Detect which cell encompasses the target text, then output its (x, y) center coordinate. 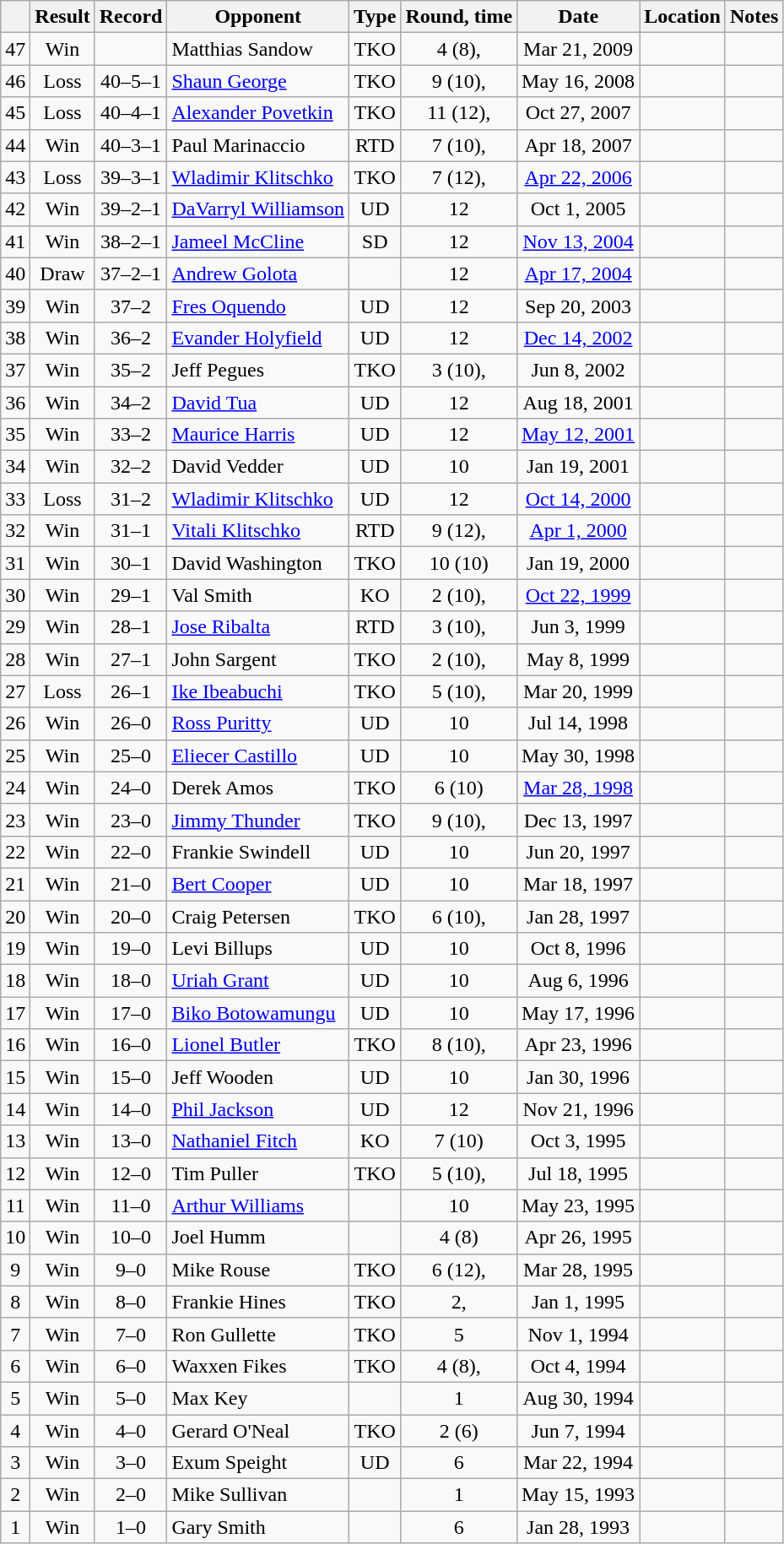
39–2–1 (131, 209)
6 (12), (459, 1270)
Jun 3, 1999 (579, 627)
Maurice Harris (258, 435)
Evander Holyfield (258, 338)
18 (15, 981)
Paul Marinaccio (258, 145)
37 (15, 370)
Ron Gullette (258, 1334)
Nathaniel Fitch (258, 1141)
44 (15, 145)
17–0 (131, 1013)
25 (15, 756)
27 (15, 691)
18–0 (131, 981)
Apr 22, 2006 (579, 177)
Fres Oquendo (258, 306)
31 (15, 563)
Tim Puller (258, 1173)
37–2 (131, 306)
Oct 1, 2005 (579, 209)
Levi Billups (258, 949)
Mar 18, 1997 (579, 884)
35 (15, 435)
32–2 (131, 467)
26 (15, 723)
Oct 3, 1995 (579, 1141)
Mar 28, 1995 (579, 1270)
24–0 (131, 788)
Location (683, 17)
Jeff Pegues (258, 370)
Aug 30, 1994 (579, 1398)
7 (12), (459, 177)
Joel Humm (258, 1238)
21–0 (131, 884)
Shaun George (258, 81)
43 (15, 177)
39 (15, 306)
Sep 20, 2003 (579, 306)
Jan 28, 1997 (579, 916)
Matthias Sandow (258, 49)
David Vedder (258, 467)
Nov 13, 2004 (579, 241)
Ross Puritty (258, 723)
Oct 27, 2007 (579, 113)
30–1 (131, 563)
27–1 (131, 659)
7–0 (131, 1334)
26–0 (131, 723)
Jun 8, 2002 (579, 370)
Gerard O'Neal (258, 1431)
Opponent (258, 17)
16 (15, 1045)
Biko Botowamungu (258, 1013)
15 (15, 1077)
SD (375, 241)
Ike Ibeabuchi (258, 691)
Val Smith (258, 595)
Max Key (258, 1398)
4–0 (131, 1431)
36 (15, 403)
38–2–1 (131, 241)
13–0 (131, 1141)
32 (15, 531)
Jun 7, 1994 (579, 1431)
45 (15, 113)
30 (15, 595)
May 12, 2001 (579, 435)
41 (15, 241)
Mar 28, 1998 (579, 788)
33–2 (131, 435)
19 (15, 949)
42 (15, 209)
20–0 (131, 916)
Draw (62, 274)
47 (15, 49)
Uriah Grant (258, 981)
Craig Petersen (258, 916)
34–2 (131, 403)
14–0 (131, 1109)
John Sargent (258, 659)
Jimmy Thunder (258, 820)
2 (15, 1495)
20 (15, 916)
3–0 (131, 1463)
Record (131, 17)
Apr 18, 2007 (579, 145)
Frankie Swindell (258, 852)
Jul 18, 1995 (579, 1173)
39–3–1 (131, 177)
Oct 4, 1994 (579, 1366)
24 (15, 788)
May 8, 1999 (579, 659)
14 (15, 1109)
Jun 20, 1997 (579, 852)
Bert Cooper (258, 884)
25–0 (131, 756)
21 (15, 884)
7 (15, 1334)
Andrew Golota (258, 274)
35–2 (131, 370)
Apr 17, 2004 (579, 274)
31–2 (131, 499)
28–1 (131, 627)
11–0 (131, 1205)
10–0 (131, 1238)
Vitali Klitschko (258, 531)
34 (15, 467)
Exum Speight (258, 1463)
26–1 (131, 691)
29–1 (131, 595)
Apr 26, 1995 (579, 1238)
2, (459, 1302)
Oct 22, 1999 (579, 595)
Dec 14, 2002 (579, 338)
29 (15, 627)
Oct 14, 2000 (579, 499)
4 (15, 1431)
David Washington (258, 563)
Type (375, 17)
7 (10) (459, 1141)
8 (15, 1302)
17 (15, 1013)
Nov 21, 1996 (579, 1109)
Jul 14, 1998 (579, 723)
19–0 (131, 949)
Jan 28, 1993 (579, 1527)
Mar 22, 1994 (579, 1463)
Mar 21, 2009 (579, 49)
Aug 6, 1996 (579, 981)
Frankie Hines (258, 1302)
15–0 (131, 1077)
9 (15, 1270)
Jan 19, 2000 (579, 563)
16–0 (131, 1045)
12–0 (131, 1173)
10 (10) (459, 563)
40–4–1 (131, 113)
Oct 8, 1996 (579, 949)
6 (10), (459, 916)
28 (15, 659)
46 (15, 81)
8–0 (131, 1302)
Mike Sullivan (258, 1495)
Dec 13, 1997 (579, 820)
9 (12), (459, 531)
Jan 19, 2001 (579, 467)
Alexander Povetkin (258, 113)
Derek Amos (258, 788)
3 (15, 1463)
Eliecer Castillo (258, 756)
May 15, 1993 (579, 1495)
Waxxen Fikes (258, 1366)
Aug 18, 2001 (579, 403)
Gary Smith (258, 1527)
33 (15, 499)
Mike Rouse (258, 1270)
Lionel Butler (258, 1045)
Jameel McCline (258, 241)
13 (15, 1141)
Phil Jackson (258, 1109)
Nov 1, 1994 (579, 1334)
37–2–1 (131, 274)
May 30, 1998 (579, 756)
Apr 23, 1996 (579, 1045)
6–0 (131, 1366)
Jan 1, 1995 (579, 1302)
23 (15, 820)
Round, time (459, 17)
2 (6) (459, 1431)
7 (10), (459, 145)
36–2 (131, 338)
40–3–1 (131, 145)
11 (15, 1205)
40–5–1 (131, 81)
6 (10) (459, 788)
22–0 (131, 852)
May 16, 2008 (579, 81)
DaVarryl Williamson (258, 209)
11 (12), (459, 113)
2–0 (131, 1495)
Mar 20, 1999 (579, 691)
9–0 (131, 1270)
Notes (754, 17)
8 (10), (459, 1045)
4 (8) (459, 1238)
Result (62, 17)
May 17, 1996 (579, 1013)
5–0 (131, 1398)
Date (579, 17)
Jose Ribalta (258, 627)
22 (15, 852)
Apr 1, 2000 (579, 531)
Jeff Wooden (258, 1077)
31–1 (131, 531)
Arthur Williams (258, 1205)
23–0 (131, 820)
David Tua (258, 403)
38 (15, 338)
40 (15, 274)
1–0 (131, 1527)
May 23, 1995 (579, 1205)
Jan 30, 1996 (579, 1077)
